Identify which cell holds the provided text, then report its (x, y) central coordinate. 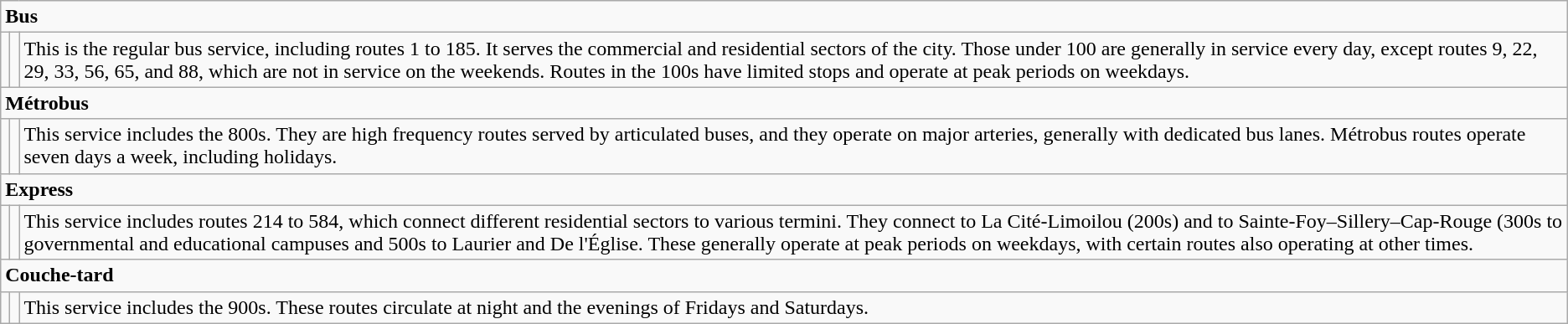
Express (784, 189)
This service includes the 900s. These routes circulate at night and the evenings of Fridays and Saturdays. (793, 307)
Bus (784, 17)
Métrobus (784, 103)
Couche-tard (784, 275)
